Provide the [X, Y] coordinate of the cell's center where the given text is located.  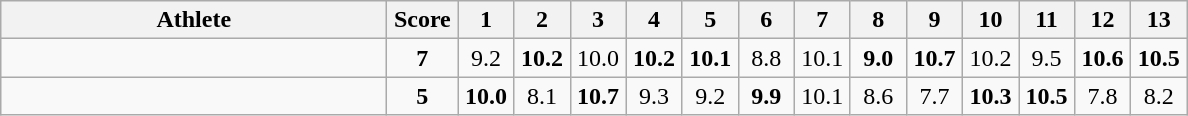
9.3 [654, 96]
1 [486, 20]
9.0 [878, 58]
10.3 [990, 96]
7.7 [934, 96]
8.6 [878, 96]
12 [1103, 20]
6 [766, 20]
11 [1046, 20]
13 [1159, 20]
Athlete [194, 20]
9.9 [766, 96]
7.8 [1103, 96]
4 [654, 20]
10.6 [1103, 58]
Score [422, 20]
8.8 [766, 58]
10 [990, 20]
8.1 [542, 96]
8 [878, 20]
9.5 [1046, 58]
2 [542, 20]
8.2 [1159, 96]
9 [934, 20]
3 [598, 20]
